Search for the cell housing the specified text and yield its [x, y] center coordinate. 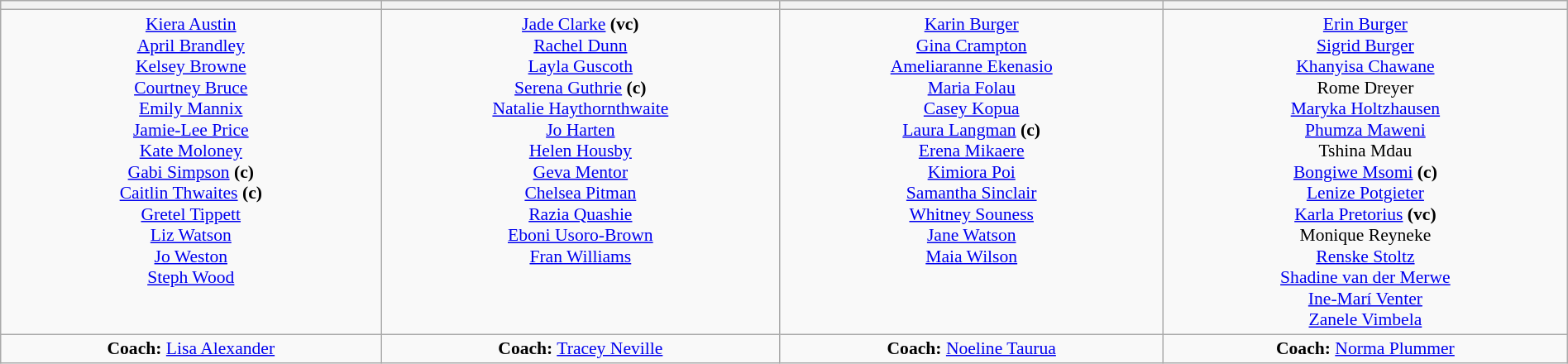
Coach: Norma Plummer [1366, 349]
Coach: Lisa Alexander [191, 349]
Coach: Tracey Neville [581, 349]
Coach: Noeline Taurua [972, 349]
